Output the [X, Y] coordinate of the center of the cell containing the given text.  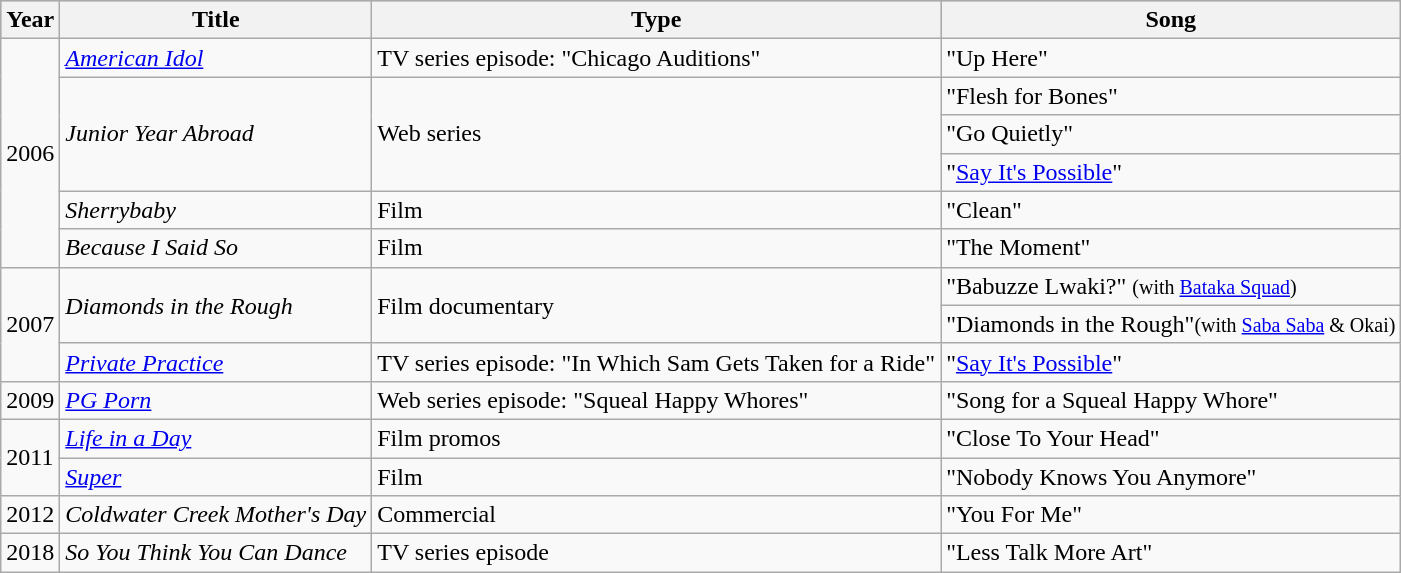
TV series episode: "Chicago Auditions" [656, 58]
"The Moment" [1171, 248]
Title [216, 20]
2006 [30, 153]
"Up Here" [1171, 58]
Super [216, 477]
"Less Talk More Art" [1171, 553]
Film promos [656, 438]
PG Porn [216, 400]
"Flesh for Bones" [1171, 96]
American Idol [216, 58]
"Clean" [1171, 210]
Film documentary [656, 305]
"Nobody Knows You Anymore" [1171, 477]
Song [1171, 20]
TV series episode [656, 553]
"Go Quietly" [1171, 134]
2007 [30, 324]
Junior Year Abroad [216, 134]
Year [30, 20]
Commercial [656, 515]
Web series [656, 134]
Private Practice [216, 362]
2009 [30, 400]
Coldwater Creek Mother's Day [216, 515]
"You For Me" [1171, 515]
Diamonds in the Rough [216, 305]
TV series episode: "In Which Sam Gets Taken for a Ride" [656, 362]
Type [656, 20]
Because I Said So [216, 248]
Life in a Day [216, 438]
"Close To Your Head" [1171, 438]
2012 [30, 515]
2018 [30, 553]
So You Think You Can Dance [216, 553]
Sherrybaby [216, 210]
"Song for a Squeal Happy Whore" [1171, 400]
"Diamonds in the Rough"(with Saba Saba & Okai) [1171, 324]
Web series episode: "Squeal Happy Whores" [656, 400]
2011 [30, 457]
"Babuzze Lwaki?" (with Bataka Squad) [1171, 286]
